Return (x, y) of the center of cell containing provided text 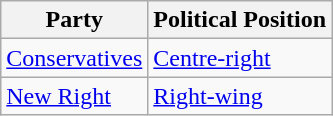
Conservatives (74, 58)
Centre-right (240, 58)
Political Position (240, 20)
Party (74, 20)
New Right (74, 96)
Right-wing (240, 96)
